Search for the cell housing the specified text and yield its (x, y) center coordinate. 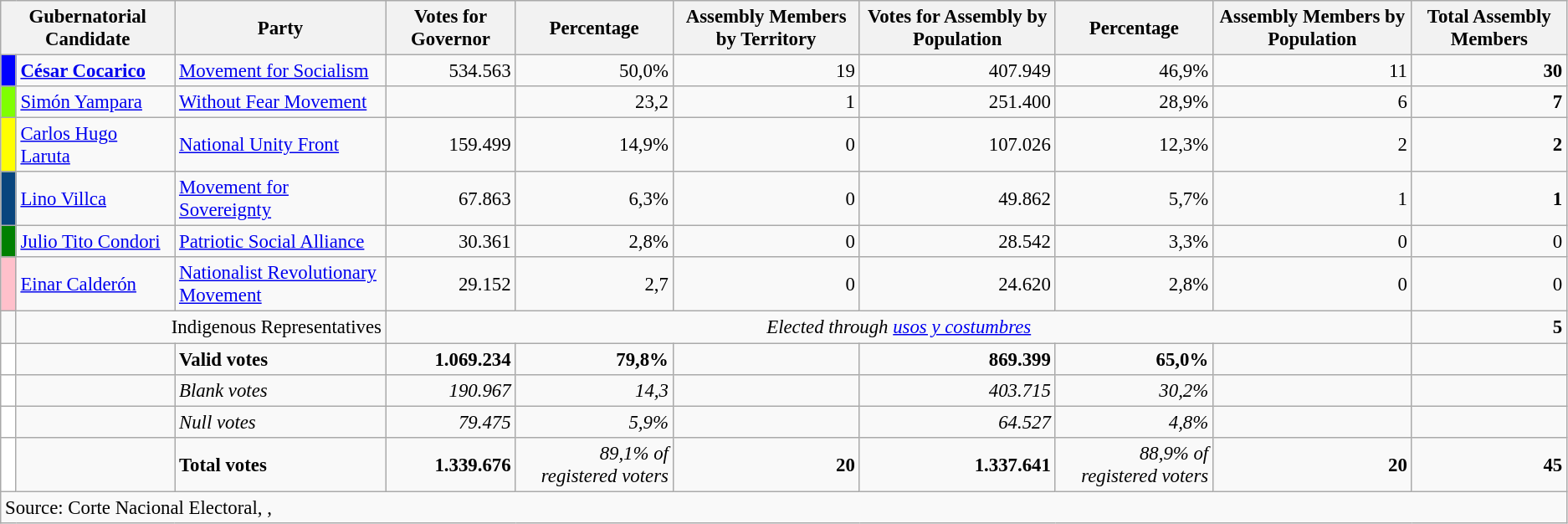
Party (281, 28)
45 (1489, 464)
Indigenous Representatives (201, 327)
César Cocarico (95, 71)
Elected through usos y costumbres (899, 327)
Carlos Hugo Laruta (95, 146)
190.967 (450, 390)
Julio Tito Condori (95, 242)
3,3% (1134, 242)
79.475 (450, 422)
Blank votes (281, 390)
251.400 (957, 102)
Source: Corte Nacional Electoral, , (784, 507)
4,8% (1134, 422)
Movement for Socialism (281, 71)
46,9% (1134, 71)
Without Fear Movement (281, 102)
30.361 (450, 242)
107.026 (957, 146)
159.499 (450, 146)
7 (1489, 102)
Movement for Sovereignty (281, 199)
89,1% of registered voters (594, 464)
2,7 (594, 285)
Null votes (281, 422)
407.949 (957, 71)
12,3% (1134, 146)
28.542 (957, 242)
Gubernatorial Candidate (88, 28)
Assembly Members by Population (1312, 28)
30,2% (1134, 390)
30 (1489, 71)
National Unity Front (281, 146)
14,9% (594, 146)
65,0% (1134, 359)
Patriotic Social Alliance (281, 242)
Einar Calderón (95, 285)
869.399 (957, 359)
Votes for Governor (450, 28)
Votes for Assembly by Population (957, 28)
6,3% (594, 199)
1.069.234 (450, 359)
Nationalist Revolutionary Movement (281, 285)
19 (766, 71)
5,9% (594, 422)
1.337.641 (957, 464)
534.563 (450, 71)
1.339.676 (450, 464)
24.620 (957, 285)
29.152 (450, 285)
88,9% of registered voters (1134, 464)
14,3 (594, 390)
5 (1489, 327)
6 (1312, 102)
23,2 (594, 102)
50,0% (594, 71)
Simón Yampara (95, 102)
79,8% (594, 359)
64.527 (957, 422)
Total votes (281, 464)
67.863 (450, 199)
49.862 (957, 199)
Assembly Members by Territory (766, 28)
Lino Villca (95, 199)
5,7% (1134, 199)
Valid votes (281, 359)
Total Assembly Members (1489, 28)
11 (1312, 71)
403.715 (957, 390)
28,9% (1134, 102)
